Detect which cell encompasses the target text, then output its [X, Y] center coordinate. 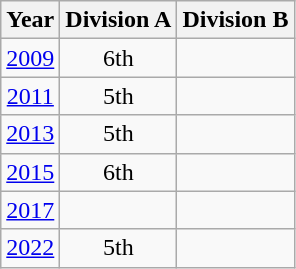
2009 [30, 58]
2022 [30, 248]
Division B [236, 20]
Division A [118, 20]
Year [30, 20]
2015 [30, 172]
2013 [30, 134]
2017 [30, 210]
2011 [30, 96]
